Determine the (x, y) coordinate at the center of the cell enclosing the given text.  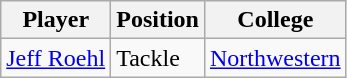
Player (56, 20)
Position (158, 20)
College (275, 20)
Tackle (158, 58)
Jeff Roehl (56, 58)
Northwestern (275, 58)
